Extract the [x, y] coordinate from the center of the cell holding the provided text.  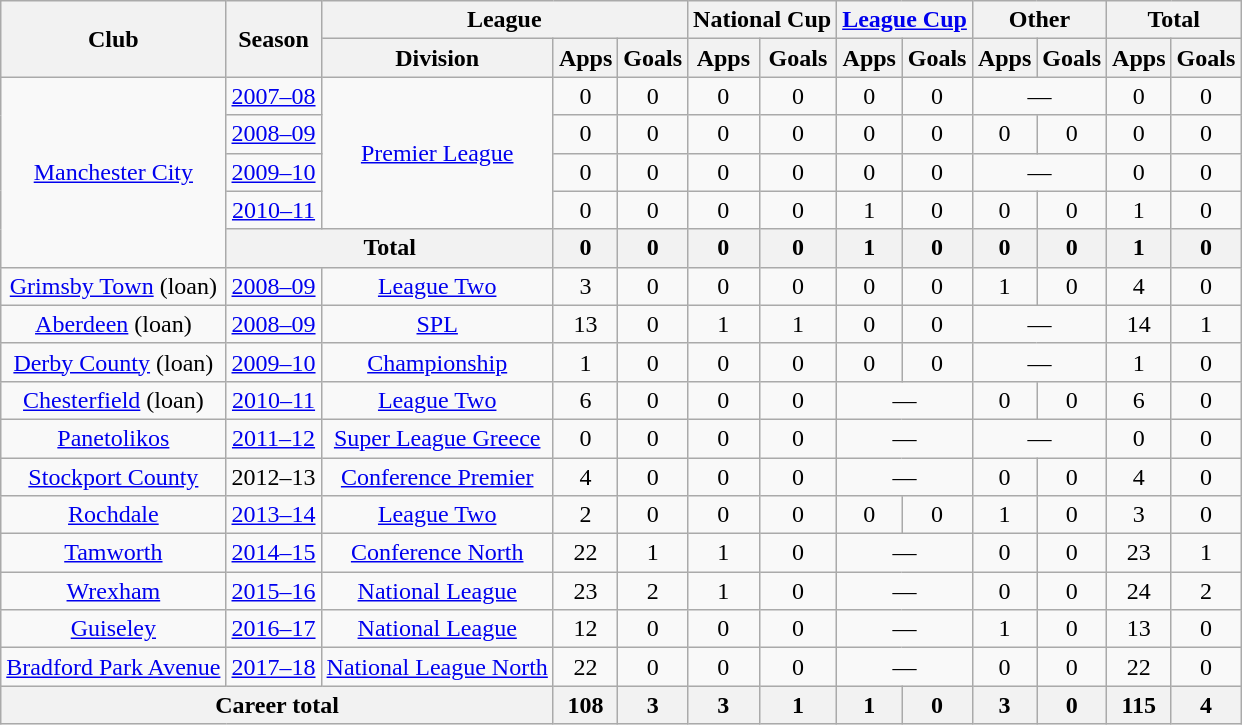
Bradford Park Avenue [114, 667]
Premier League [437, 153]
National League North [437, 667]
Division [437, 58]
Manchester City [114, 172]
Aberdeen (loan) [114, 324]
Other [1039, 20]
SPL [437, 324]
National Cup [762, 20]
League Cup [905, 20]
Rochdale [114, 515]
Stockport County [114, 477]
Super League Greece [437, 438]
Club [114, 39]
14 [1139, 324]
Chesterfield (loan) [114, 400]
Conference Premier [437, 477]
2016–17 [274, 629]
Career total [278, 705]
Panetolikos [114, 438]
2013–14 [274, 515]
Grimsby Town (loan) [114, 286]
2012–13 [274, 477]
Wrexham [114, 591]
108 [585, 705]
2015–16 [274, 591]
2007–08 [274, 96]
League [504, 20]
Conference North [437, 553]
12 [585, 629]
115 [1139, 705]
24 [1139, 591]
2014–15 [274, 553]
2017–18 [274, 667]
Guiseley [114, 629]
Derby County (loan) [114, 362]
Season [274, 39]
2011–12 [274, 438]
Championship [437, 362]
Tamworth [114, 553]
